Extract the (X, Y) coordinate from the center of the cell holding the provided text.  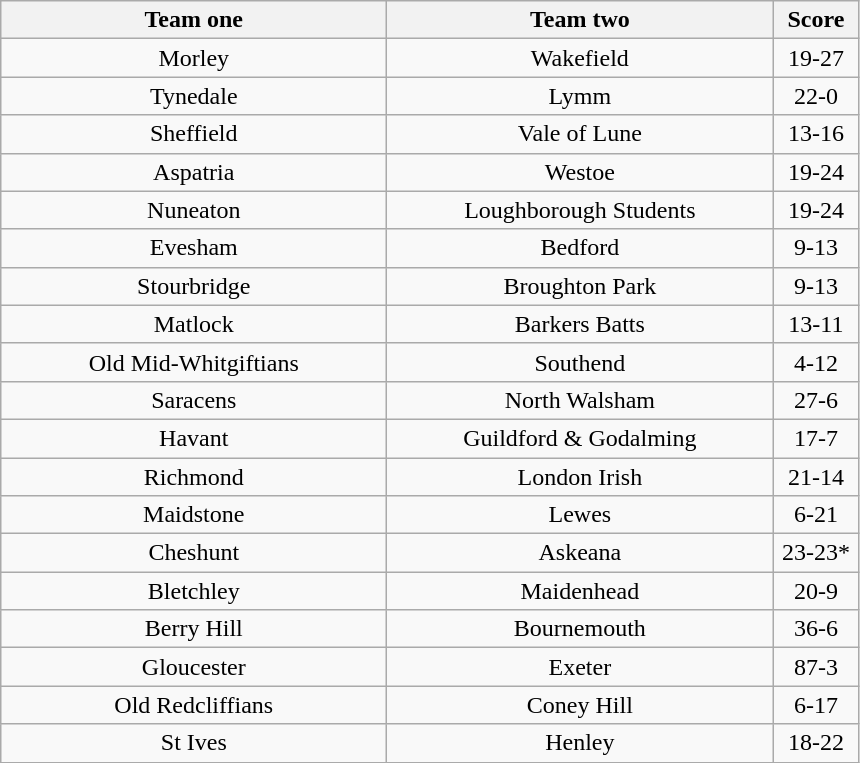
87-3 (816, 667)
Havant (194, 438)
18-22 (816, 743)
23-23* (816, 553)
North Walsham (580, 400)
Wakefield (580, 58)
Bedford (580, 248)
Loughborough Students (580, 210)
Aspatria (194, 172)
27-6 (816, 400)
Maidenhead (580, 591)
Exeter (580, 667)
Guildford & Godalming (580, 438)
Sheffield (194, 134)
4-12 (816, 362)
Tynedale (194, 96)
Broughton Park (580, 286)
Coney Hill (580, 705)
Cheshunt (194, 553)
Vale of Lune (580, 134)
Matlock (194, 324)
Lymm (580, 96)
Old Redcliffians (194, 705)
Berry Hill (194, 629)
Westoe (580, 172)
36-6 (816, 629)
20-9 (816, 591)
Stourbridge (194, 286)
13-11 (816, 324)
17-7 (816, 438)
Old Mid-Whitgiftians (194, 362)
Lewes (580, 515)
Morley (194, 58)
Maidstone (194, 515)
Team two (580, 20)
13-16 (816, 134)
Bournemouth (580, 629)
Southend (580, 362)
Gloucester (194, 667)
6-21 (816, 515)
Saracens (194, 400)
Richmond (194, 477)
22-0 (816, 96)
21-14 (816, 477)
London Irish (580, 477)
Nuneaton (194, 210)
Score (816, 20)
Henley (580, 743)
Barkers Batts (580, 324)
Team one (194, 20)
Askeana (580, 553)
19-27 (816, 58)
Evesham (194, 248)
6-17 (816, 705)
Bletchley (194, 591)
St Ives (194, 743)
